Output the (X, Y) coordinate of the center of the cell containing the given text.  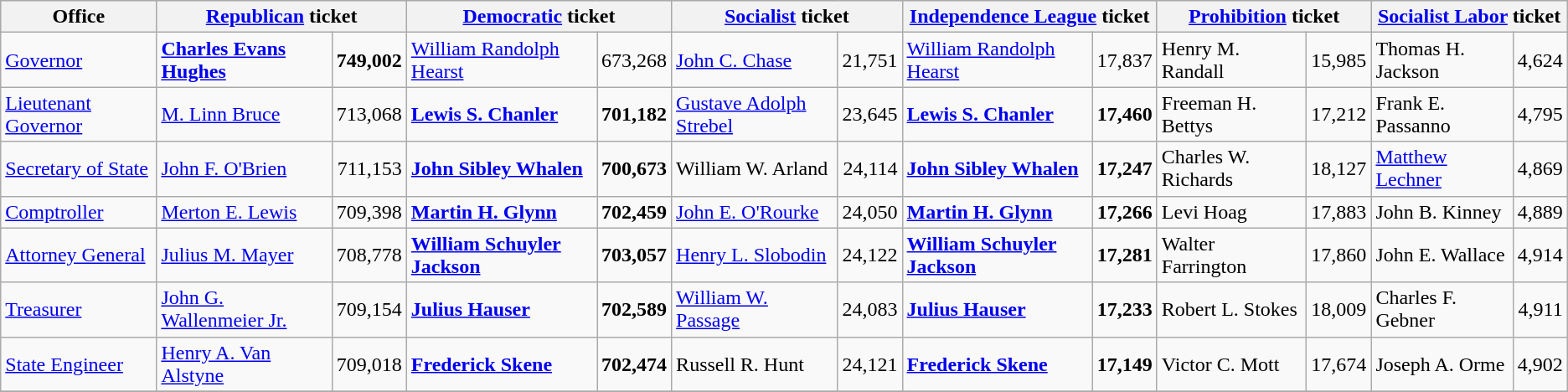
18,127 (1338, 169)
Secretary of State (79, 169)
4,902 (1540, 364)
Treasurer (79, 310)
Julius M. Mayer (245, 255)
701,182 (635, 114)
702,474 (635, 364)
Walter Farrington (1231, 255)
Victor C. Mott (1231, 364)
Socialist Labor ticket (1469, 17)
17,212 (1338, 114)
21,751 (869, 60)
713,068 (369, 114)
Governor (79, 60)
709,018 (369, 364)
Lieutenant Governor (79, 114)
673,268 (635, 60)
Gustave Adolph Strebel (755, 114)
Independence League ticket (1029, 17)
17,837 (1124, 60)
24,114 (869, 169)
Russell R. Hunt (755, 364)
Attorney General (79, 255)
4,795 (1540, 114)
702,589 (635, 310)
17,860 (1338, 255)
24,122 (869, 255)
William W. Arland (755, 169)
4,911 (1540, 310)
711,153 (369, 169)
John E. Wallace (1442, 255)
17,266 (1124, 212)
18,009 (1338, 310)
Democratic ticket (539, 17)
Levi Hoag (1231, 212)
4,869 (1540, 169)
17,233 (1124, 310)
700,673 (635, 169)
4,624 (1540, 60)
4,889 (1540, 212)
William W. Passage (755, 310)
17,883 (1338, 212)
709,154 (369, 310)
17,149 (1124, 364)
4,914 (1540, 255)
Socialist ticket (787, 17)
John E. O'Rourke (755, 212)
State Engineer (79, 364)
Matthew Lechner (1442, 169)
17,674 (1338, 364)
708,778 (369, 255)
Henry A. Van Alstyne (245, 364)
17,460 (1124, 114)
Charles W. Richards (1231, 169)
Frank E. Passanno (1442, 114)
Joseph A. Orme (1442, 364)
24,083 (869, 310)
17,247 (1124, 169)
Prohibition ticket (1264, 17)
Office (79, 17)
Henry L. Slobodin (755, 255)
23,645 (869, 114)
Freeman H. Bettys (1231, 114)
M. Linn Bruce (245, 114)
703,057 (635, 255)
24,050 (869, 212)
Merton E. Lewis (245, 212)
24,121 (869, 364)
John G. Wallenmeier Jr. (245, 310)
Republican ticket (281, 17)
702,459 (635, 212)
15,985 (1338, 60)
749,002 (369, 60)
John F. O'Brien (245, 169)
Robert L. Stokes (1231, 310)
Charles Evans Hughes (245, 60)
709,398 (369, 212)
John B. Kinney (1442, 212)
17,281 (1124, 255)
Comptroller (79, 212)
Thomas H. Jackson (1442, 60)
John C. Chase (755, 60)
Charles F. Gebner (1442, 310)
Henry M. Randall (1231, 60)
